Detect which cell encompasses the target text, then output its [X, Y] center coordinate. 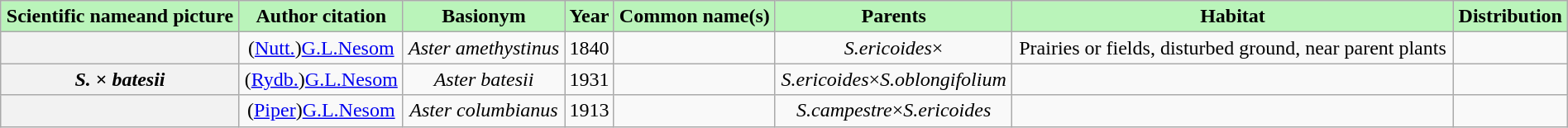
Aster amethystinus [483, 48]
S.campestre×S.ericoides [893, 111]
Prairies or fields, disturbed ground, near parent plants [1232, 48]
Year [590, 17]
1840 [590, 48]
(Piper)G.L.Nesom [321, 111]
S. × batesii [120, 79]
Common name(s) [695, 17]
(Nutt.)G.L.Nesom [321, 48]
Scientific nameand picture [120, 17]
Aster columbianus [483, 111]
Basionym [483, 17]
Distribution [1510, 17]
1931 [590, 79]
S.ericoides×S.oblongifolium [893, 79]
Parents [893, 17]
(Rydb.)G.L.Nesom [321, 79]
Aster batesii [483, 79]
Author citation [321, 17]
1913 [590, 111]
S.ericoides× [893, 48]
Habitat [1232, 17]
